Extract the [x, y] coordinate from the center of the cell holding the provided text.  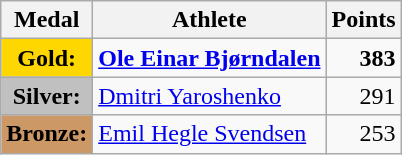
Emil Hegle Svendsen [210, 134]
Medal [47, 20]
Gold: [47, 58]
291 [364, 96]
253 [364, 134]
Bronze: [47, 134]
383 [364, 58]
Athlete [210, 20]
Silver: [47, 96]
Points [364, 20]
Dmitri Yaroshenko [210, 96]
Ole Einar Bjørndalen [210, 58]
